Scan for the cell matching the given text and deliver its (X, Y) coordinate at center. 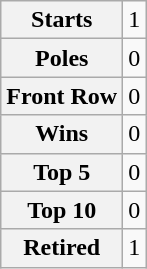
Poles (62, 58)
Front Row (62, 96)
Top 10 (62, 210)
Starts (62, 20)
Retired (62, 248)
Top 5 (62, 172)
Wins (62, 134)
